Determine the (X, Y) coordinate at the center of the cell enclosing the given text.  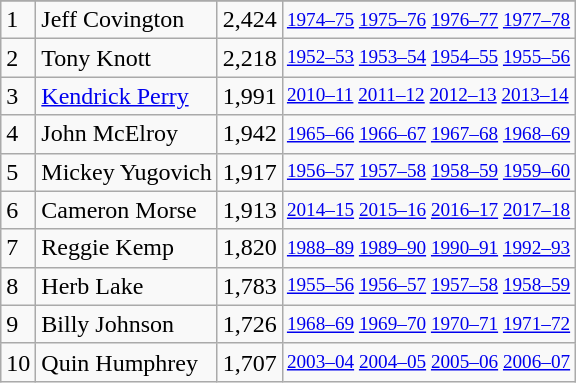
1,726 (250, 324)
1,913 (250, 210)
1974–75 1975–76 1976–77 1977–78 (428, 20)
Tony Knott (126, 58)
2,218 (250, 58)
1952–53 1953–54 1954–55 1955–56 (428, 58)
1,820 (250, 248)
1,707 (250, 362)
3 (18, 96)
Herb Lake (126, 286)
1 (18, 20)
1968–69 1969–70 1970–71 1971–72 (428, 324)
2010–11 2011–12 2012–13 2013–14 (428, 96)
9 (18, 324)
2014–15 2015–16 2016–17 2017–18 (428, 210)
8 (18, 286)
1,783 (250, 286)
2,424 (250, 20)
2003–04 2004–05 2005–06 2006–07 (428, 362)
Jeff Covington (126, 20)
1988–89 1989–90 1990–91 1992–93 (428, 248)
Reggie Kemp (126, 248)
Billy Johnson (126, 324)
10 (18, 362)
1,917 (250, 172)
7 (18, 248)
2 (18, 58)
6 (18, 210)
1,991 (250, 96)
Cameron Morse (126, 210)
4 (18, 134)
Quin Humphrey (126, 362)
John McElroy (126, 134)
Mickey Yugovich (126, 172)
5 (18, 172)
1965–66 1966–67 1967–68 1968–69 (428, 134)
1955–56 1956–57 1957–58 1958–59 (428, 286)
1,942 (250, 134)
1956–57 1957–58 1958–59 1959–60 (428, 172)
Kendrick Perry (126, 96)
